Detect which cell encompasses the target text, then output its (X, Y) center coordinate. 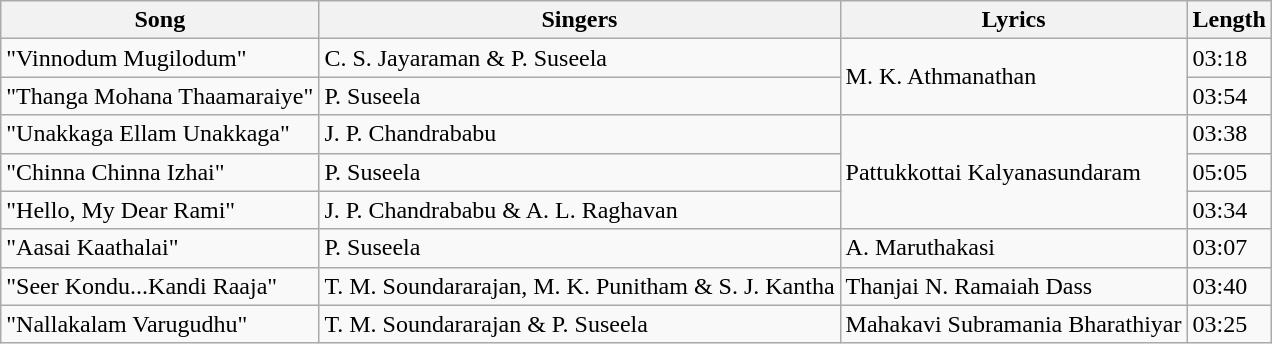
05:05 (1229, 172)
C. S. Jayaraman & P. Suseela (580, 58)
03:07 (1229, 248)
"Aasai Kaathalai" (160, 248)
"Vinnodum Mugilodum" (160, 58)
Pattukkottai Kalyanasundaram (1014, 172)
"Seer Kondu...Kandi Raaja" (160, 286)
Song (160, 20)
A. Maruthakasi (1014, 248)
Singers (580, 20)
03:54 (1229, 96)
T. M. Soundararajan & P. Suseela (580, 324)
Length (1229, 20)
"Nallakalam Varugudhu" (160, 324)
"Thanga Mohana Thaamaraiye" (160, 96)
Mahakavi Subramania Bharathiyar (1014, 324)
Lyrics (1014, 20)
03:38 (1229, 134)
M. K. Athmanathan (1014, 77)
03:25 (1229, 324)
J. P. Chandrababu (580, 134)
T. M. Soundararajan, M. K. Punitham & S. J. Kantha (580, 286)
"Hello, My Dear Rami" (160, 210)
03:18 (1229, 58)
"Chinna Chinna Izhai" (160, 172)
Thanjai N. Ramaiah Dass (1014, 286)
"Unakkaga Ellam Unakkaga" (160, 134)
J. P. Chandrababu & A. L. Raghavan (580, 210)
03:40 (1229, 286)
03:34 (1229, 210)
